Find where the given text appears and provide that cell's center as [X, Y] coordinate. 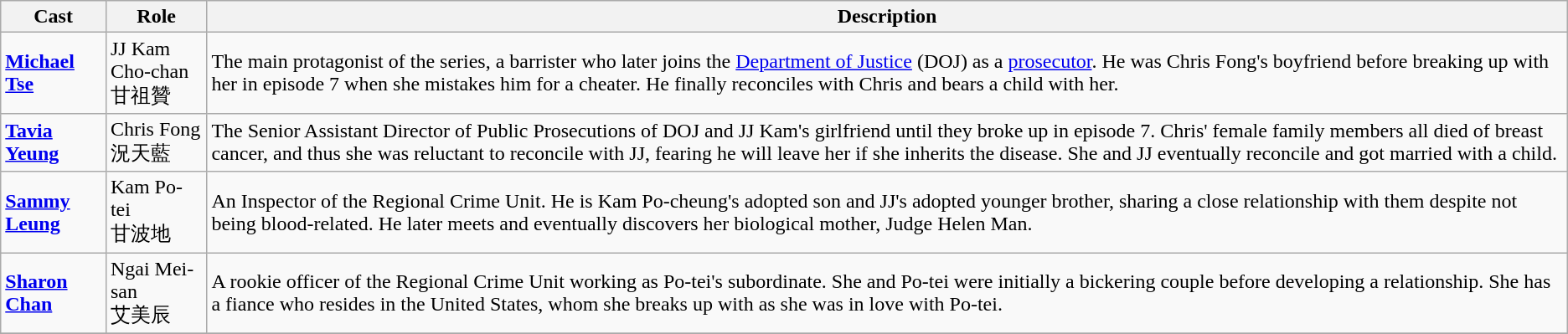
Chris Fong況天藍 [156, 142]
JJ Kam Cho-chan甘祖贊 [156, 74]
Cast [54, 17]
Michael Tse [54, 74]
Tavia Yeung [54, 142]
Kam Po-tei 甘波地 [156, 213]
Ngai Mei-san艾美辰 [156, 293]
Sammy Leung [54, 213]
Role [156, 17]
Description [887, 17]
Sharon Chan [54, 293]
